Provide the (X, Y) coordinate of the cell's center where the given text is located.  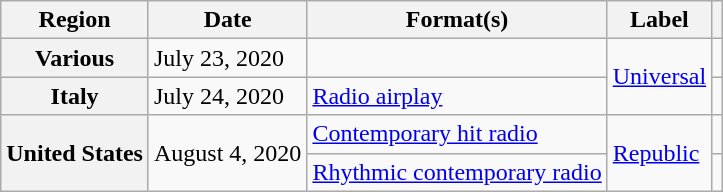
Italy (75, 96)
Contemporary hit radio (457, 134)
Republic (659, 153)
United States (75, 153)
Radio airplay (457, 96)
Label (659, 20)
Rhythmic contemporary radio (457, 172)
Universal (659, 77)
Format(s) (457, 20)
Date (227, 20)
Various (75, 58)
August 4, 2020 (227, 153)
July 23, 2020 (227, 58)
July 24, 2020 (227, 96)
Region (75, 20)
